For the text-containing cell, return its midpoint in [x, y] coordinate format. 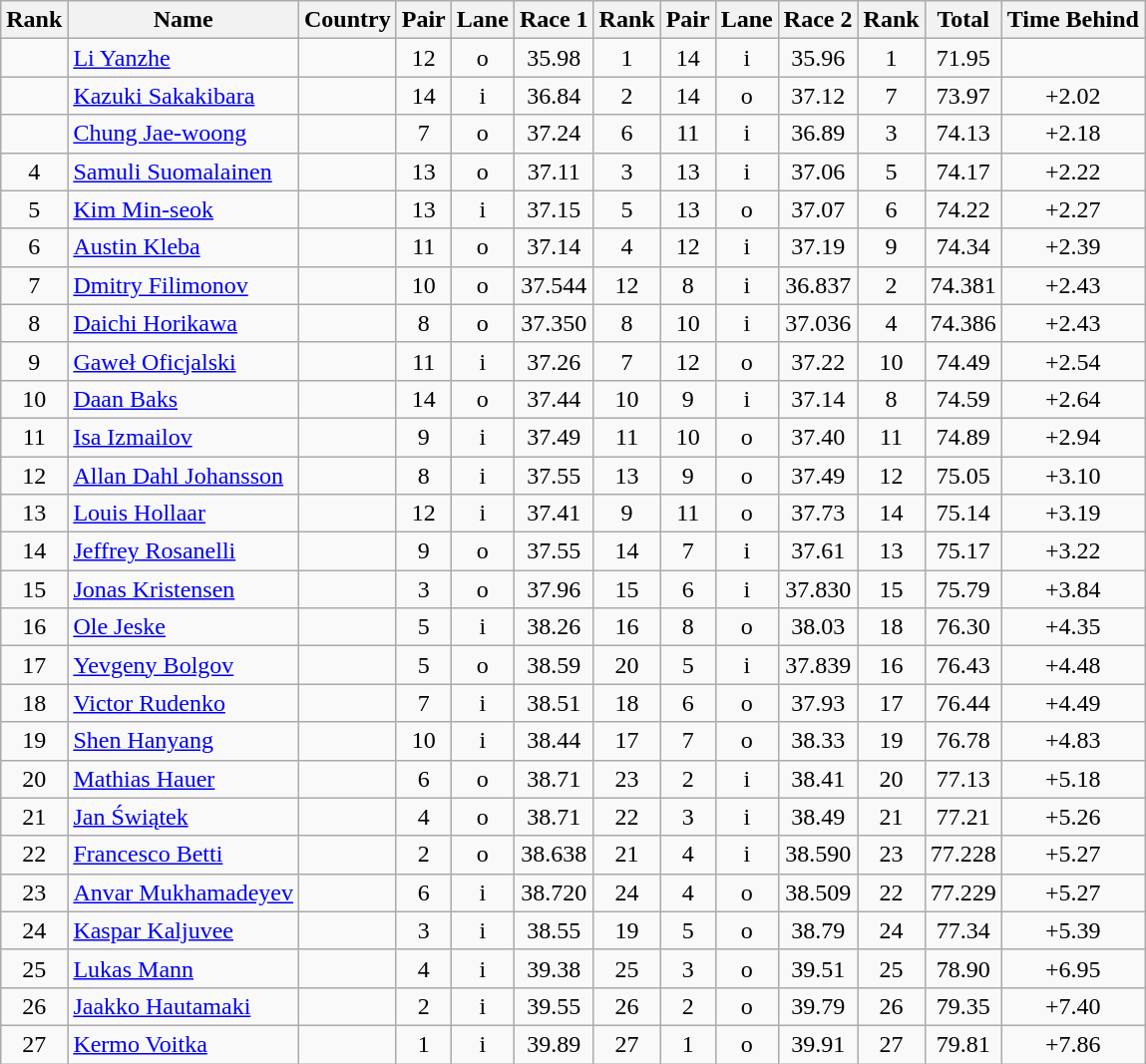
37.15 [554, 209]
Louis Hollaar [184, 514]
39.89 [554, 1044]
79.35 [963, 1006]
36.89 [818, 134]
79.81 [963, 1044]
+2.39 [1073, 247]
Austin Kleba [184, 247]
37.26 [554, 361]
37.07 [818, 209]
74.89 [963, 437]
Yevgeny Bolgov [184, 665]
75.79 [963, 589]
38.33 [818, 741]
38.44 [554, 741]
36.837 [818, 285]
Gaweł Oficjalski [184, 361]
+5.39 [1073, 930]
+3.10 [1073, 476]
74.381 [963, 285]
Total [963, 20]
35.98 [554, 58]
+2.27 [1073, 209]
+3.19 [1073, 514]
38.590 [818, 855]
75.17 [963, 551]
Isa Izmailov [184, 437]
+2.18 [1073, 134]
+3.22 [1073, 551]
38.26 [554, 627]
+2.54 [1073, 361]
75.14 [963, 514]
37.12 [818, 96]
77.34 [963, 930]
38.59 [554, 665]
Anvar Mukhamadeyev [184, 892]
Kaspar Kaljuvee [184, 930]
37.19 [818, 247]
37.22 [818, 361]
37.93 [818, 703]
36.84 [554, 96]
Kim Min-seok [184, 209]
Mathias Hauer [184, 779]
Jonas Kristensen [184, 589]
+3.84 [1073, 589]
76.44 [963, 703]
74.13 [963, 134]
Victor Rudenko [184, 703]
37.350 [554, 323]
38.509 [818, 892]
74.34 [963, 247]
Jan Świątek [184, 817]
Dmitry Filimonov [184, 285]
71.95 [963, 58]
37.44 [554, 399]
38.79 [818, 930]
39.79 [818, 1006]
76.43 [963, 665]
75.05 [963, 476]
Ole Jeske [184, 627]
+2.02 [1073, 96]
+2.64 [1073, 399]
+5.26 [1073, 817]
+4.48 [1073, 665]
37.96 [554, 589]
76.78 [963, 741]
Lukas Mann [184, 968]
Race 2 [818, 20]
39.38 [554, 968]
+2.94 [1073, 437]
Kermo Voitka [184, 1044]
37.544 [554, 285]
+2.22 [1073, 172]
Daichi Horikawa [184, 323]
+7.40 [1073, 1006]
39.55 [554, 1006]
37.41 [554, 514]
74.22 [963, 209]
74.49 [963, 361]
37.839 [818, 665]
74.386 [963, 323]
+5.18 [1073, 779]
Li Yanzhe [184, 58]
Francesco Betti [184, 855]
38.638 [554, 855]
+4.49 [1073, 703]
Kazuki Sakakibara [184, 96]
77.21 [963, 817]
38.55 [554, 930]
Time Behind [1073, 20]
Country [348, 20]
Name [184, 20]
Allan Dahl Johansson [184, 476]
77.228 [963, 855]
38.03 [818, 627]
Samuli Suomalainen [184, 172]
Race 1 [554, 20]
35.96 [818, 58]
39.91 [818, 1044]
38.41 [818, 779]
73.97 [963, 96]
+4.35 [1073, 627]
37.24 [554, 134]
78.90 [963, 968]
37.06 [818, 172]
+7.86 [1073, 1044]
Shen Hanyang [184, 741]
+4.83 [1073, 741]
37.830 [818, 589]
38.51 [554, 703]
74.17 [963, 172]
76.30 [963, 627]
37.61 [818, 551]
38.720 [554, 892]
+6.95 [1073, 968]
Chung Jae-woong [184, 134]
Daan Baks [184, 399]
37.11 [554, 172]
37.73 [818, 514]
37.036 [818, 323]
39.51 [818, 968]
77.13 [963, 779]
74.59 [963, 399]
Jeffrey Rosanelli [184, 551]
38.49 [818, 817]
37.40 [818, 437]
Jaakko Hautamaki [184, 1006]
77.229 [963, 892]
